Search for the cell housing the specified text and yield its (X, Y) center coordinate. 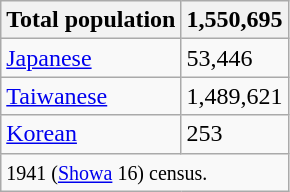
53,446 (234, 58)
Taiwanese (91, 96)
1941 (Showa 16) census. (144, 172)
1,489,621 (234, 96)
Japanese (91, 58)
Korean (91, 134)
253 (234, 134)
1,550,695 (234, 20)
Total population (91, 20)
